Extract the [x, y] coordinate from the center of the cell holding the provided text.  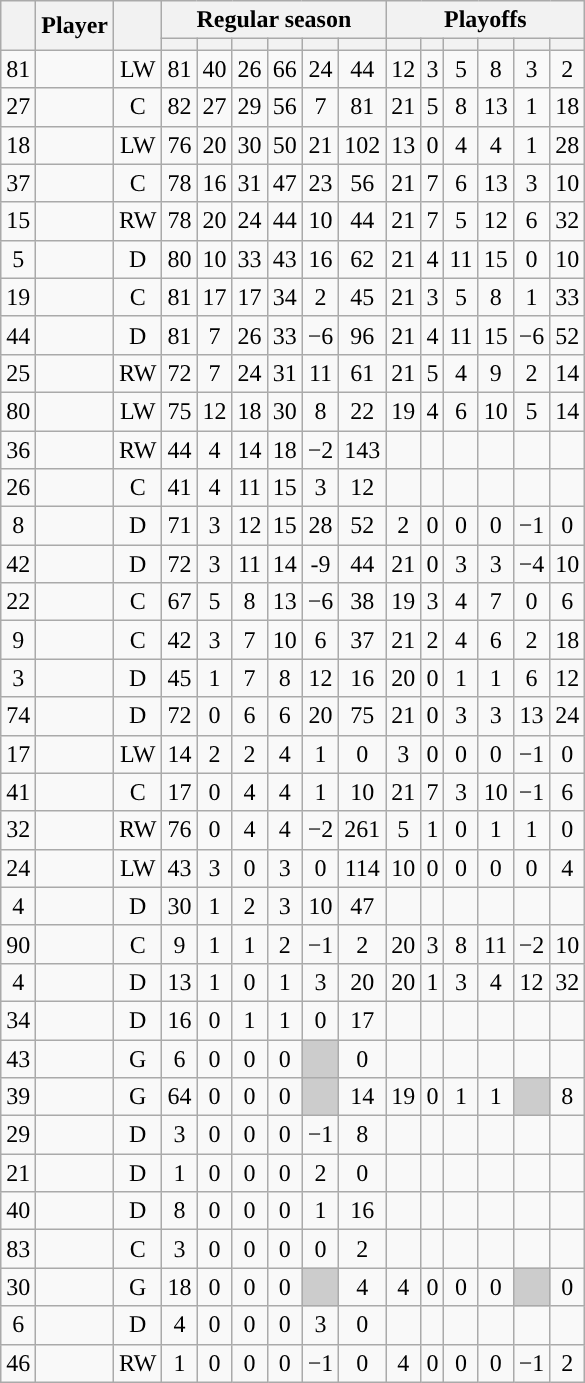
83 [18, 1249]
Playoffs [486, 20]
96 [362, 335]
Player [75, 26]
23 [320, 183]
114 [362, 868]
38 [362, 602]
66 [284, 69]
-9 [320, 564]
61 [362, 373]
46 [18, 1363]
102 [362, 145]
64 [180, 1097]
25 [18, 373]
143 [362, 449]
36 [18, 449]
Regular season [274, 20]
50 [284, 145]
90 [18, 944]
62 [362, 259]
39 [18, 1097]
67 [180, 602]
82 [180, 107]
261 [362, 830]
74 [18, 716]
71 [180, 526]
−4 [532, 564]
